Provide the (x, y) coordinate of the cell's center where the given text is located.  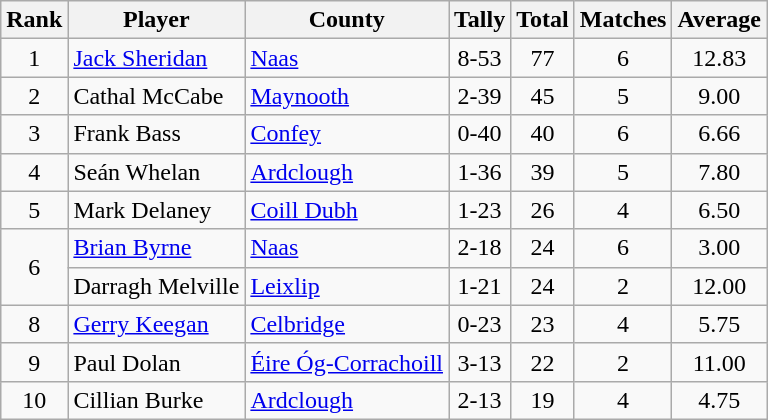
1-36 (480, 172)
10 (34, 400)
6.66 (720, 134)
9.00 (720, 96)
0-23 (480, 324)
26 (543, 210)
4.75 (720, 400)
2-39 (480, 96)
19 (543, 400)
1-23 (480, 210)
8 (34, 324)
Cillian Burke (156, 400)
Éire Óg-Corrachoill (347, 362)
County (347, 20)
Mark Delaney (156, 210)
Darragh Melville (156, 286)
9 (34, 362)
2-13 (480, 400)
3-13 (480, 362)
Frank Bass (156, 134)
12.83 (720, 58)
Leixlip (347, 286)
1 (34, 58)
22 (543, 362)
Total (543, 20)
Gerry Keegan (156, 324)
Brian Byrne (156, 248)
3 (34, 134)
12.00 (720, 286)
Coill Dubh (347, 210)
Jack Sheridan (156, 58)
2-18 (480, 248)
6.50 (720, 210)
40 (543, 134)
8-53 (480, 58)
Confey (347, 134)
3.00 (720, 248)
Rank (34, 20)
Celbridge (347, 324)
39 (543, 172)
Average (720, 20)
23 (543, 324)
Tally (480, 20)
Seán Whelan (156, 172)
77 (543, 58)
45 (543, 96)
7.80 (720, 172)
Paul Dolan (156, 362)
5.75 (720, 324)
0-40 (480, 134)
Player (156, 20)
1-21 (480, 286)
Maynooth (347, 96)
11.00 (720, 362)
Matches (623, 20)
Cathal McCabe (156, 96)
